Output the (X, Y) coordinate of the center of the cell containing the given text.  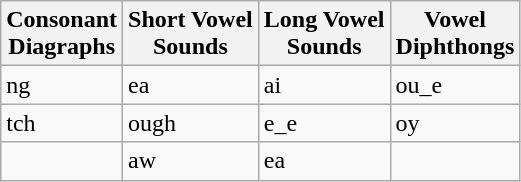
ai (324, 85)
e_e (324, 123)
aw (191, 161)
ConsonantDiagraphs (62, 34)
Short VowelSounds (191, 34)
VowelDiphthongs (455, 34)
ough (191, 123)
oy (455, 123)
tch (62, 123)
ng (62, 85)
ou_e (455, 85)
Long VowelSounds (324, 34)
